Capture the cell that displays the provided text and extract its [X, Y] central coordinate. 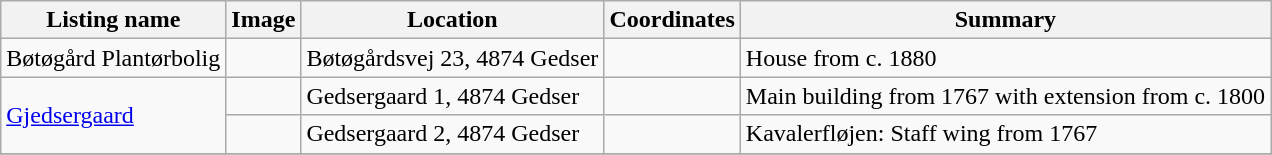
Listing name [114, 20]
Gedsergaard 2, 4874 Gedser [452, 134]
Location [452, 20]
Coordinates [672, 20]
Summary [1005, 20]
Bøtøgård Plantørbolig [114, 58]
House from c. 1880 [1005, 58]
Bøtøgårdsvej 23, 4874 Gedser [452, 58]
Kavalerfløjen: Staff wing from 1767 [1005, 134]
Gjedsergaard [114, 115]
Image [264, 20]
Main building from 1767 with extension from c. 1800 [1005, 96]
Gedsergaard 1, 4874 Gedser [452, 96]
